From the cell containing the given text, extract its center point as [X, Y] coordinate. 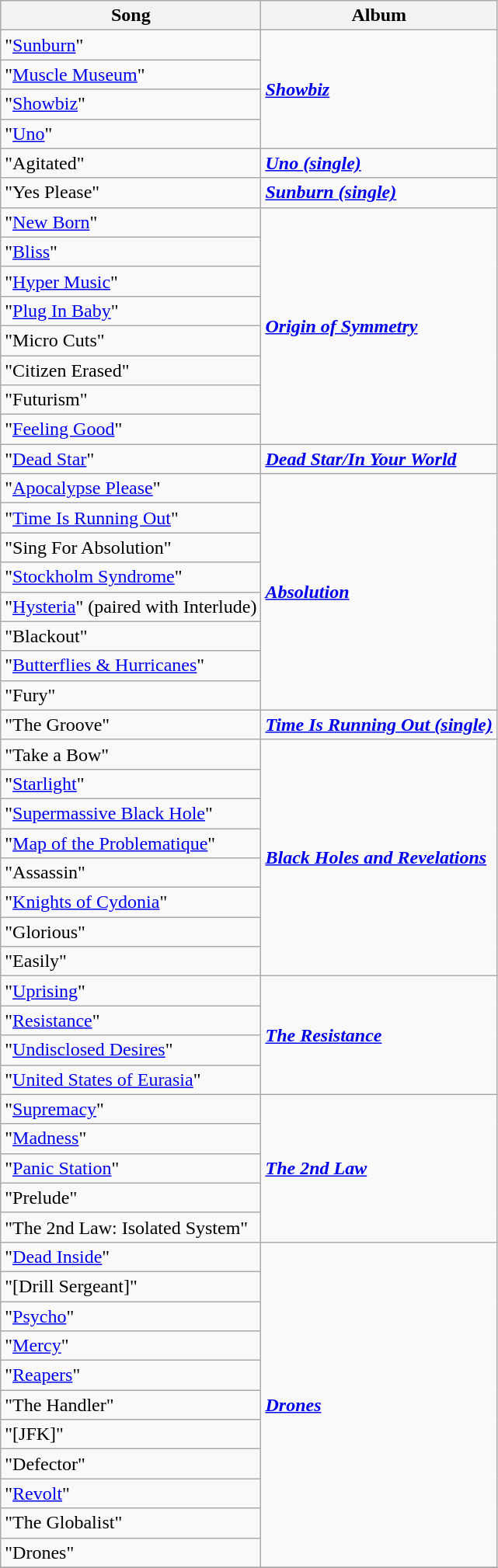
"Undisclosed Desires" [131, 1050]
Absolution [379, 592]
"Bliss" [131, 252]
"Butterflies & Hurricanes" [131, 666]
"Feeling Good" [131, 429]
"Sing For Absolution" [131, 548]
"[JFK]" [131, 1434]
"Time Is Running Out" [131, 518]
"Apocalypse Please" [131, 488]
"Take a Bow" [131, 754]
Showbiz [379, 89]
"Assassin" [131, 873]
"Starlight" [131, 784]
Drones [379, 1404]
"Mercy" [131, 1346]
"Defector" [131, 1464]
Origin of Symmetry [379, 325]
Sunburn (single) [379, 193]
"United States of Eurasia" [131, 1080]
"Hysteria" (paired with Interlude) [131, 607]
"Prelude" [131, 1198]
"Reapers" [131, 1375]
"Stockholm Syndrome" [131, 577]
"Resistance" [131, 1020]
"Madness" [131, 1139]
"Uprising" [131, 991]
"Micro Cuts" [131, 340]
"Muscle Museum" [131, 75]
"Drones" [131, 1552]
"Revolt" [131, 1493]
"The Groove" [131, 725]
Song [131, 16]
Album [379, 16]
"Futurism" [131, 400]
"Psycho" [131, 1316]
"The Globalist" [131, 1523]
"Dead Star" [131, 459]
"Agitated" [131, 163]
"[Drill Sergeant]" [131, 1286]
"Panic Station" [131, 1168]
"Showbiz" [131, 104]
Time Is Running Out (single) [379, 725]
"Plug In Baby" [131, 311]
"Hyper Music" [131, 281]
"Glorious" [131, 932]
"Easily" [131, 961]
"Yes Please" [131, 193]
"Supremacy" [131, 1109]
"Dead Inside" [131, 1257]
"Sunburn" [131, 45]
"Map of the Problematique" [131, 843]
"Citizen Erased" [131, 370]
Black Holes and Revelations [379, 857]
The Resistance [379, 1035]
Dead Star/In Your World [379, 459]
"Uno" [131, 134]
"Knights of Cydonia" [131, 902]
"Blackout" [131, 636]
"The 2nd Law: Isolated System" [131, 1227]
"Supermassive Black Hole" [131, 813]
Uno (single) [379, 163]
The 2nd Law [379, 1168]
"New Born" [131, 222]
"The Handler" [131, 1405]
"Fury" [131, 695]
